Detect which cell encompasses the target text, then output its (X, Y) center coordinate. 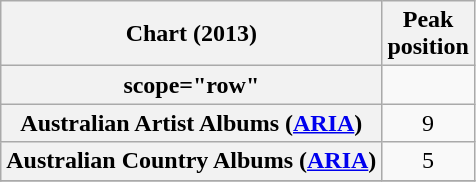
5 (428, 161)
Australian Country Albums (ARIA) (192, 161)
Chart (2013) (192, 34)
9 (428, 123)
Peakposition (428, 34)
scope="row" (192, 85)
Australian Artist Albums (ARIA) (192, 123)
